Scan for the cell matching the given text and deliver its (X, Y) coordinate at center. 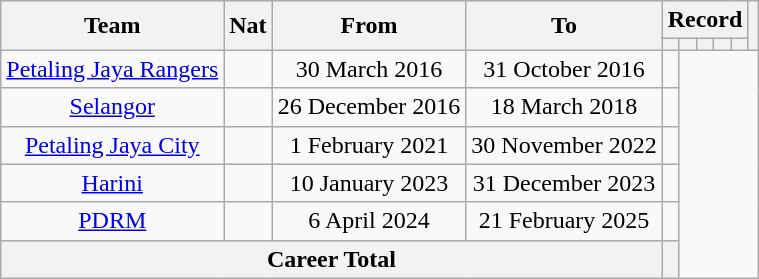
Record (705, 20)
26 December 2016 (369, 107)
Career Total (332, 259)
1 February 2021 (369, 145)
To (564, 26)
PDRM (112, 221)
6 April 2024 (369, 221)
Petaling Jaya Rangers (112, 69)
Petaling Jaya City (112, 145)
Selangor (112, 107)
30 March 2016 (369, 69)
From (369, 26)
31 October 2016 (564, 69)
31 December 2023 (564, 183)
18 March 2018 (564, 107)
Team (112, 26)
30 November 2022 (564, 145)
Nat (248, 26)
10 January 2023 (369, 183)
Harini (112, 183)
21 February 2025 (564, 221)
